Return the [X, Y] coordinate for the center point of the cell that contains the specified text.  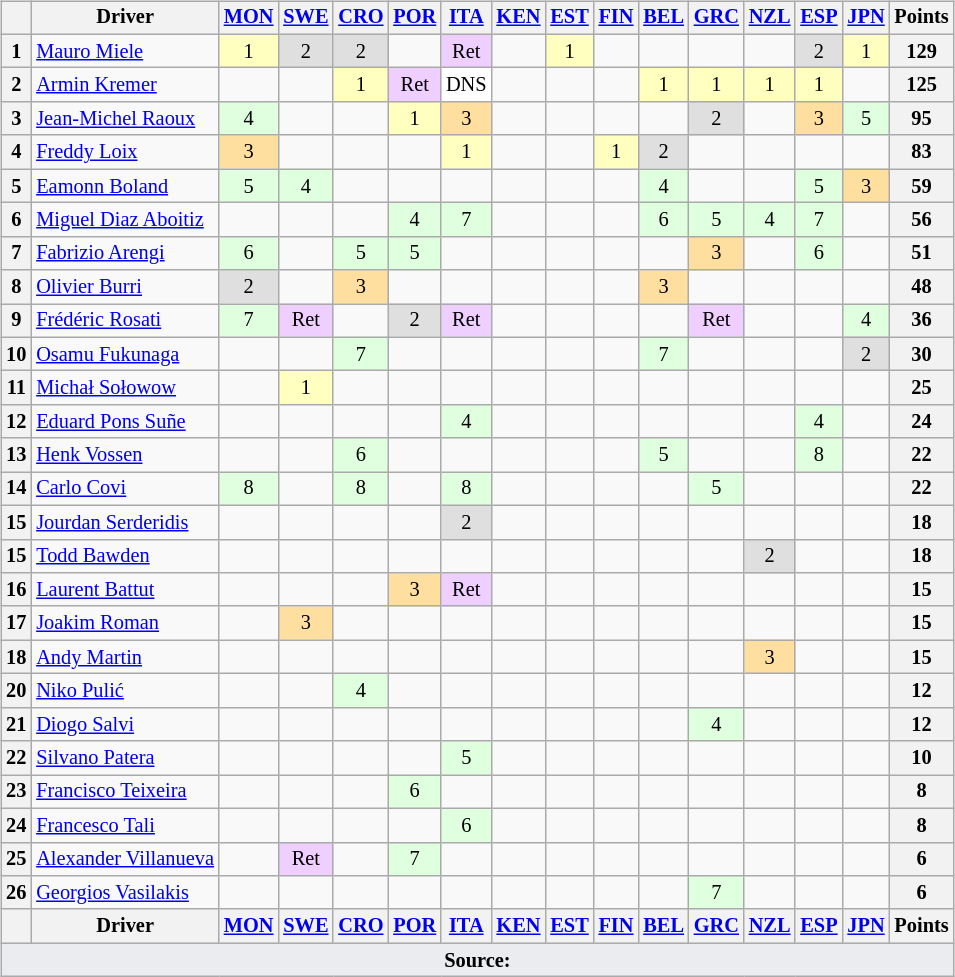
Henk Vossen [125, 455]
Source: [477, 960]
11 [16, 388]
Armin Kremer [125, 85]
Eamonn Boland [125, 186]
21 [16, 724]
Niko Pulić [125, 691]
Michał Sołowow [125, 388]
Olivier Burri [125, 287]
Francesco Tali [125, 825]
125 [922, 85]
Fabrizio Arengi [125, 253]
9 [16, 321]
Todd Bawden [125, 556]
14 [16, 489]
13 [16, 455]
Jean-Michel Raoux [125, 119]
Miguel Diaz Aboitiz [125, 220]
Osamu Fukunaga [125, 354]
56 [922, 220]
23 [16, 792]
95 [922, 119]
83 [922, 152]
Diogo Salvi [125, 724]
59 [922, 186]
Freddy Loix [125, 152]
Mauro Miele [125, 51]
Frédéric Rosati [125, 321]
51 [922, 253]
Jourdan Serderidis [125, 522]
36 [922, 321]
Laurent Battut [125, 590]
Andy Martin [125, 657]
30 [922, 354]
DNS [466, 85]
16 [16, 590]
20 [16, 691]
48 [922, 287]
Eduard Pons Suñe [125, 422]
Alexander Villanueva [125, 859]
26 [16, 893]
129 [922, 51]
17 [16, 623]
Carlo Covi [125, 489]
Georgios Vasilakis [125, 893]
Francisco Teixeira [125, 792]
Joakim Roman [125, 623]
Silvano Patera [125, 758]
